Return the (X, Y) coordinate for the center point of the cell that contains the specified text.  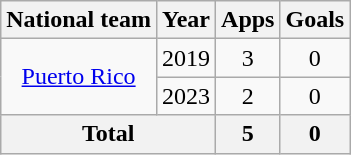
Goals (315, 20)
2 (248, 96)
Apps (248, 20)
National team (79, 20)
Puerto Rico (79, 77)
Total (108, 134)
5 (248, 134)
2019 (186, 58)
2023 (186, 96)
Year (186, 20)
3 (248, 58)
